Identify which cell holds the provided text, then report its (X, Y) central coordinate. 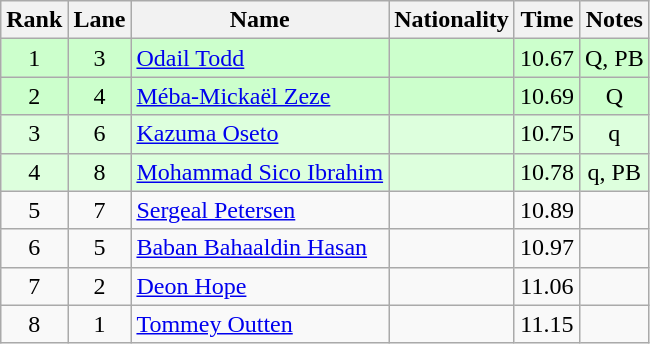
Sergeal Petersen (260, 210)
Lane (100, 20)
Nationality (452, 20)
10.89 (546, 210)
Q (614, 96)
Baban Bahaaldin Hasan (260, 248)
Time (546, 20)
10.75 (546, 134)
Méba-Mickaël Zeze (260, 96)
Mohammad Sico Ibrahim (260, 172)
q (614, 134)
11.06 (546, 286)
10.67 (546, 58)
10.69 (546, 96)
Q, PB (614, 58)
q, PB (614, 172)
Odail Todd (260, 58)
Deon Hope (260, 286)
10.97 (546, 248)
Tommey Outten (260, 324)
Rank (34, 20)
Notes (614, 20)
11.15 (546, 324)
Name (260, 20)
Kazuma Oseto (260, 134)
10.78 (546, 172)
